Output the (X, Y) coordinate of the center of the cell containing the given text.  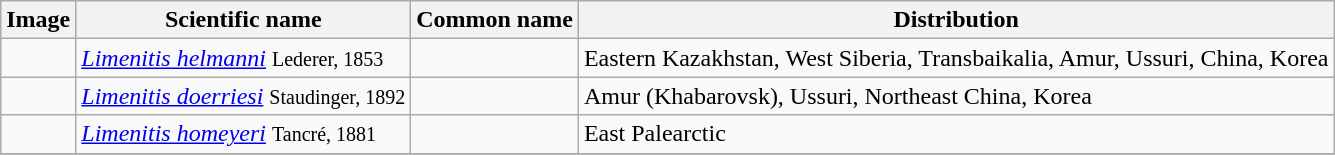
Limenitis helmanni Lederer, 1853 (244, 58)
Scientific name (244, 20)
Limenitis homeyeri Tancré, 1881 (244, 134)
Eastern Kazakhstan, West Siberia, Transbaikalia, Amur, Ussuri, China, Korea (956, 58)
East Palearctic (956, 134)
Distribution (956, 20)
Limenitis doerriesi Staudinger, 1892 (244, 96)
Image (38, 20)
Amur (Khabarovsk), Ussuri, Northeast China, Korea (956, 96)
Common name (495, 20)
